Return the [X, Y] coordinate for the center point of the cell that contains the specified text.  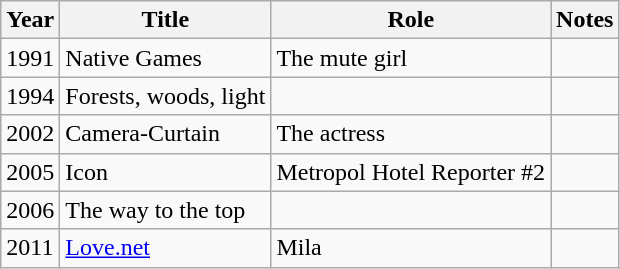
Title [166, 20]
Love.net [166, 248]
2006 [30, 210]
Role [411, 20]
2005 [30, 172]
The actress [411, 134]
Notes [585, 20]
Camera-Curtain [166, 134]
Native Games [166, 58]
1991 [30, 58]
1994 [30, 96]
Metropol Hotel Reporter #2 [411, 172]
Icon [166, 172]
The mute girl [411, 58]
2011 [30, 248]
The way to the top [166, 210]
Forests, woods, light [166, 96]
2002 [30, 134]
Mila [411, 248]
Year [30, 20]
